Capture the cell that displays the provided text and extract its [x, y] central coordinate. 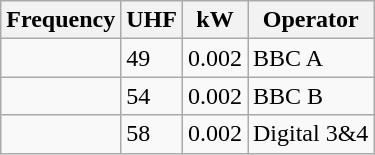
BBC B [311, 96]
Digital 3&4 [311, 134]
58 [152, 134]
kW [214, 20]
54 [152, 96]
UHF [152, 20]
49 [152, 58]
Frequency [61, 20]
Operator [311, 20]
BBC A [311, 58]
